Find where the given text appears and provide that cell's center as (X, Y) coordinate. 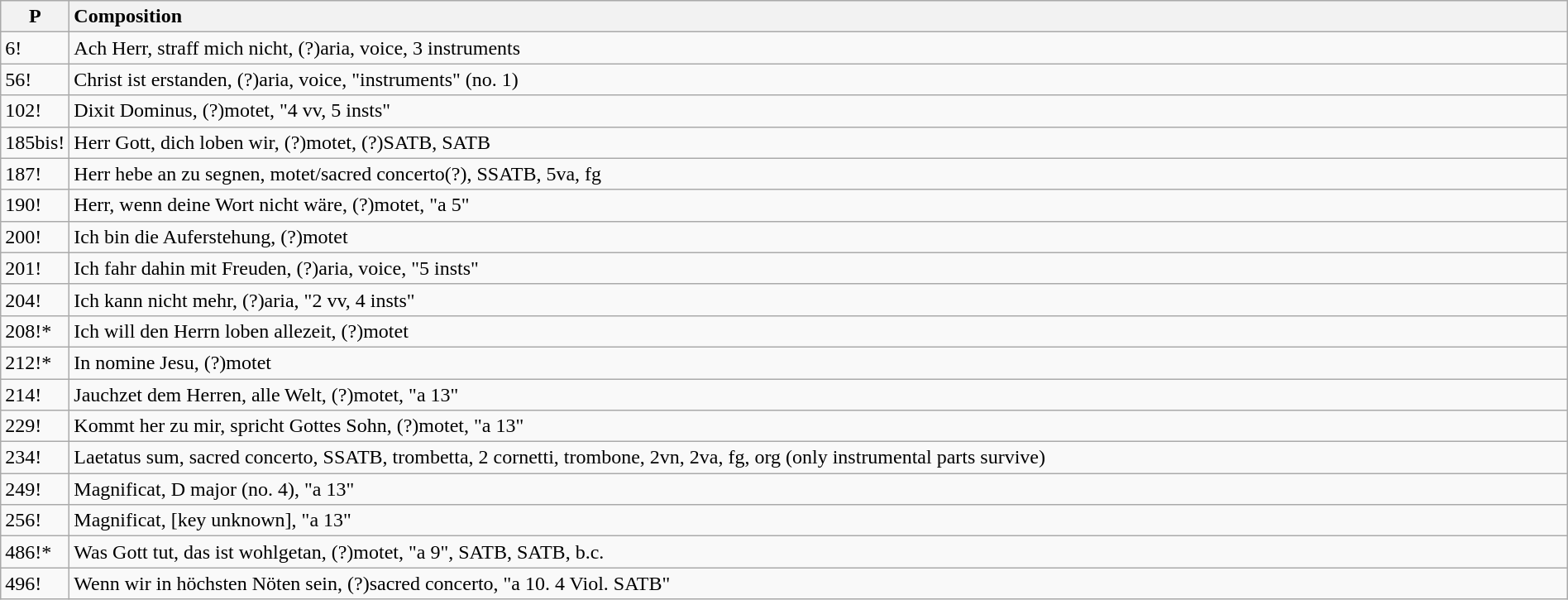
Dixit Dominus, (?)motet, "4 vv, 5 insts" (819, 111)
256! (35, 521)
187! (35, 174)
Herr Gott, dich loben wir, (?)motet, (?)SATB, SATB (819, 142)
200! (35, 237)
Herr hebe an zu segnen, motet/sacred concerto(?), SSATB, 5va, fg (819, 174)
102! (35, 111)
229! (35, 426)
P (35, 17)
201! (35, 268)
486!* (35, 552)
Magnificat, [key unknown], "a 13" (819, 521)
Kommt her zu mir, spricht Gottes Sohn, (?)motet, "a 13" (819, 426)
214! (35, 395)
56! (35, 79)
Herr, wenn deine Wort nicht wäre, (?)motet, "a 5" (819, 205)
496! (35, 583)
234! (35, 458)
In nomine Jesu, (?)motet (819, 362)
Ach Herr, straff mich nicht, (?)aria, voice, 3 instruments (819, 48)
190! (35, 205)
Ich fahr dahin mit Freuden, (?)aria, voice, "5 insts" (819, 268)
212!* (35, 362)
204! (35, 300)
Laetatus sum, sacred concerto, SSATB, trombetta, 2 cornetti, trombone, 2vn, 2va, fg, org (only instrumental parts survive) (819, 458)
Christ ist erstanden, (?)aria, voice, "instruments" (no. 1) (819, 79)
Ich bin die Auferstehung, (?)motet (819, 237)
Was Gott tut, das ist wohlgetan, (?)motet, "a 9", SATB, SATB, b.c. (819, 552)
Composition (819, 17)
Magnificat, D major (no. 4), "a 13" (819, 489)
208!* (35, 331)
Ich will den Herrn loben allezeit, (?)motet (819, 331)
249! (35, 489)
Ich kann nicht mehr, (?)aria, "2 vv, 4 insts" (819, 300)
Jauchzet dem Herren, alle Welt, (?)motet, "a 13" (819, 395)
6! (35, 48)
185bis! (35, 142)
Wenn wir in höchsten Nöten sein, (?)sacred concerto, "a 10. 4 Viol. SATB" (819, 583)
